Detect which cell encompasses the target text, then output its [x, y] center coordinate. 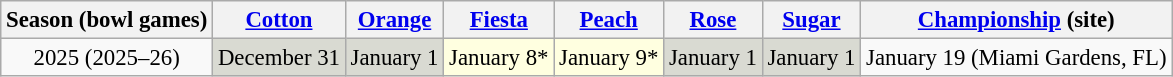
Orange [394, 20]
Sugar [812, 20]
Rose [714, 20]
Championship (site) [1016, 20]
January 19 (Miami Gardens, FL) [1016, 58]
Cotton [280, 20]
2025 (2025–26) [107, 58]
January 8* [499, 58]
Fiesta [499, 20]
December 31 [280, 58]
Season (bowl games) [107, 20]
January 9* [609, 58]
Peach [609, 20]
